Scan for the cell matching the given text and deliver its (x, y) coordinate at center. 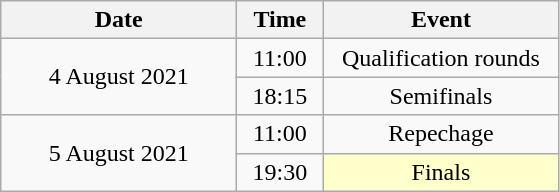
5 August 2021 (119, 153)
Repechage (441, 134)
Finals (441, 172)
Date (119, 20)
Semifinals (441, 96)
19:30 (280, 172)
Time (280, 20)
Qualification rounds (441, 58)
18:15 (280, 96)
4 August 2021 (119, 77)
Event (441, 20)
